Find where the given text appears and provide that cell's center as [X, Y] coordinate. 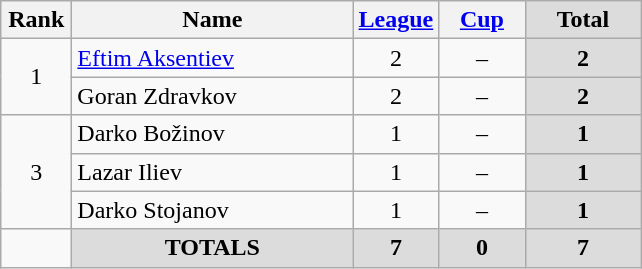
Darko Božinov [212, 134]
0 [482, 248]
Name [212, 20]
League [396, 20]
Cup [482, 20]
Rank [36, 20]
Goran Zdravkov [212, 96]
TOTALS [212, 248]
3 [36, 172]
Eftim Aksentiev [212, 58]
Darko Stojanov [212, 210]
Total [583, 20]
Lazar Iliev [212, 172]
